Pinpoint the cell where the given text exists, returning its [X, Y] midpoint coordinate. 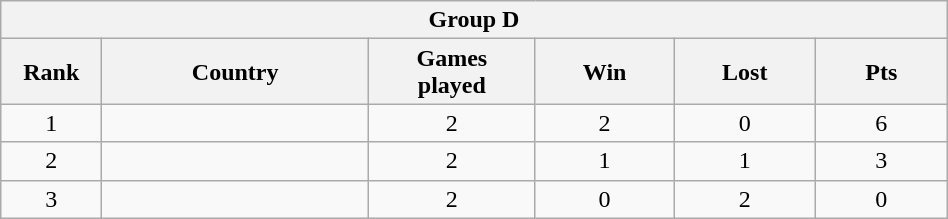
Games played [452, 72]
Lost [744, 72]
Group D [474, 20]
6 [881, 123]
Country [236, 72]
Win [604, 72]
Rank [52, 72]
Pts [881, 72]
